Extract the (X, Y) coordinate from the center of the cell holding the provided text.  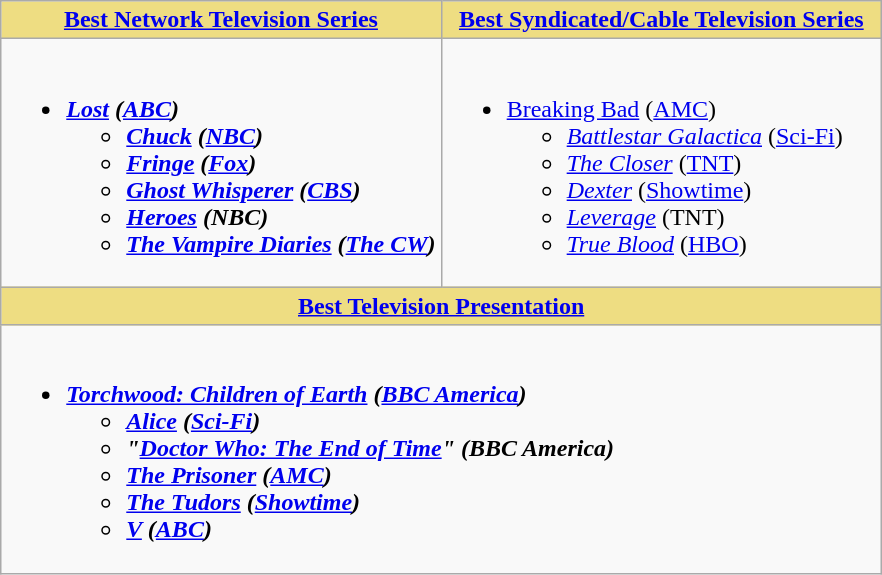
Torchwood: Children of Earth (BBC America)Alice (Sci-Fi)"Doctor Who: The End of Time" (BBC America)The Prisoner (AMC)The Tudors (Showtime)V (ABC) (442, 449)
Lost (ABC)Chuck (NBC)Fringe (Fox)Ghost Whisperer (CBS)Heroes (NBC)The Vampire Diaries (The CW) (221, 163)
Best Television Presentation (442, 306)
Best Syndicated/Cable Television Series (661, 20)
Breaking Bad (AMC)Battlestar Galactica (Sci-Fi)The Closer (TNT)Dexter (Showtime)Leverage (TNT)True Blood (HBO) (661, 163)
Best Network Television Series (221, 20)
